Return the [x, y] coordinate for the center point of the cell that contains the specified text.  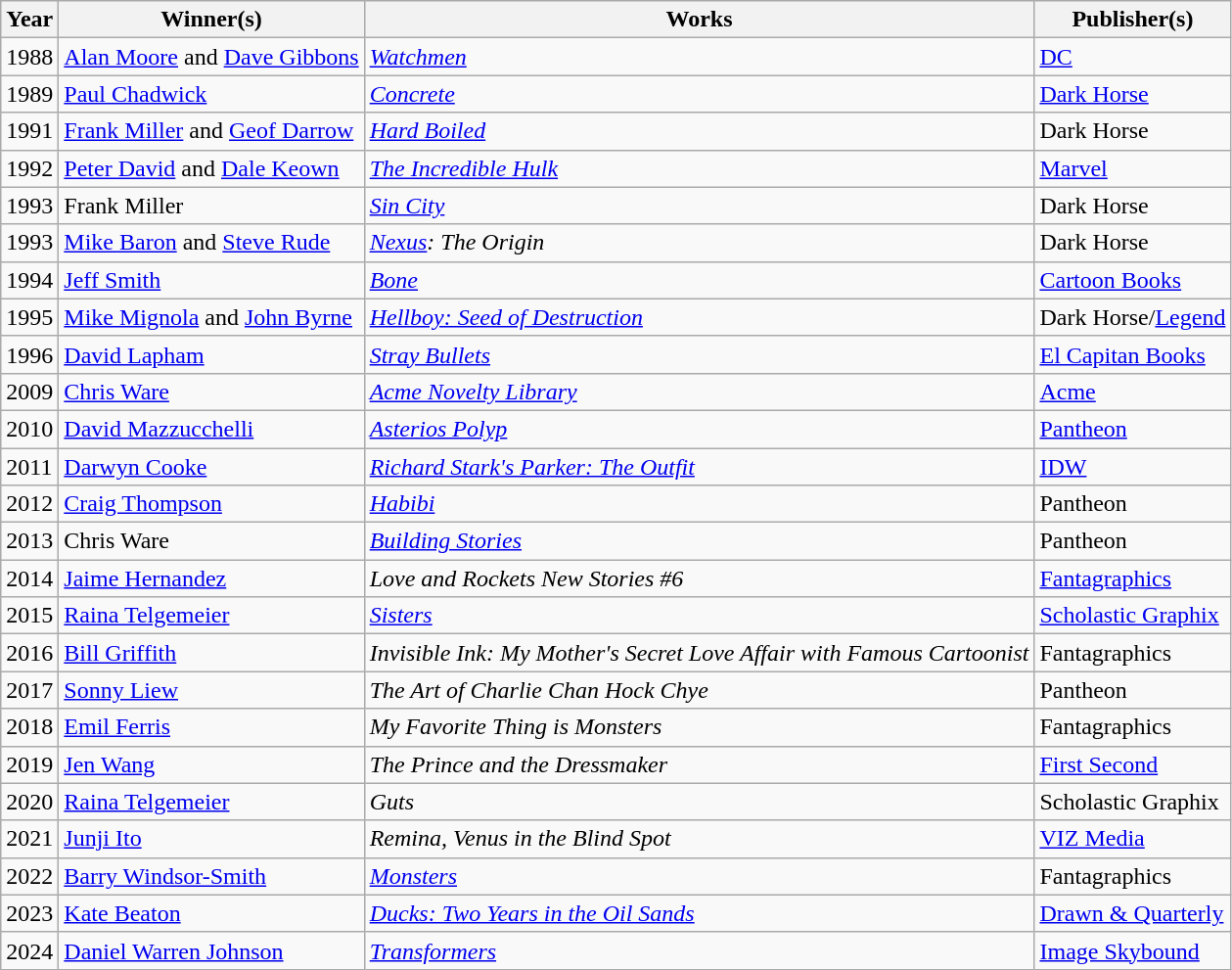
1995 [29, 317]
The Incredible Hulk [699, 168]
2011 [29, 467]
Acme [1133, 392]
Marvel [1133, 168]
2021 [29, 839]
Sisters [699, 616]
Concrete [699, 94]
Invisible Ink: My Mother's Secret Love Affair with Famous Cartoonist [699, 653]
Guts [699, 802]
Craig Thompson [211, 504]
Habibi [699, 504]
Image Skybound [1133, 950]
The Art of Charlie Chan Hock Chye [699, 690]
Jaime Hernandez [211, 578]
Alan Moore and Dave Gibbons [211, 57]
Sonny Liew [211, 690]
My Favorite Thing is Monsters [699, 727]
IDW [1133, 467]
Paul Chadwick [211, 94]
Daniel Warren Johnson [211, 950]
Hard Boiled [699, 131]
Monsters [699, 876]
Cartoon Books [1133, 280]
Remina, Venus in the Blind Spot [699, 839]
Sin City [699, 206]
Stray Bullets [699, 354]
1991 [29, 131]
Publisher(s) [1133, 20]
DC [1133, 57]
Kate Beaton [211, 913]
Junji Ito [211, 839]
2023 [29, 913]
Darwyn Cooke [211, 467]
2020 [29, 802]
Year [29, 20]
The Prince and the Dressmaker [699, 764]
1994 [29, 280]
Richard Stark's Parker: The Outfit [699, 467]
2010 [29, 429]
VIZ Media [1133, 839]
First Second [1133, 764]
Mike Mignola and John Byrne [211, 317]
Dark Horse/Legend [1133, 317]
Ducks: Two Years in the Oil Sands [699, 913]
2024 [29, 950]
2017 [29, 690]
1996 [29, 354]
Peter David and Dale Keown [211, 168]
2016 [29, 653]
2012 [29, 504]
David Mazzucchelli [211, 429]
Frank Miller and Geof Darrow [211, 131]
Jen Wang [211, 764]
Nexus: The Origin [699, 243]
El Capitan Books [1133, 354]
1988 [29, 57]
2014 [29, 578]
Emil Ferris [211, 727]
Winner(s) [211, 20]
Watchmen [699, 57]
2022 [29, 876]
Acme Novelty Library [699, 392]
Drawn & Quarterly [1133, 913]
Love and Rockets New Stories #6 [699, 578]
Bill Griffith [211, 653]
2018 [29, 727]
1989 [29, 94]
Building Stories [699, 541]
Jeff Smith [211, 280]
David Lapham [211, 354]
2015 [29, 616]
1992 [29, 168]
Asterios Polyp [699, 429]
2019 [29, 764]
2013 [29, 541]
Mike Baron and Steve Rude [211, 243]
Bone [699, 280]
Hellboy: Seed of Destruction [699, 317]
Barry Windsor-Smith [211, 876]
Frank Miller [211, 206]
Works [699, 20]
Transformers [699, 950]
2009 [29, 392]
